Extract the [x, y] coordinate from the center of the cell holding the provided text.  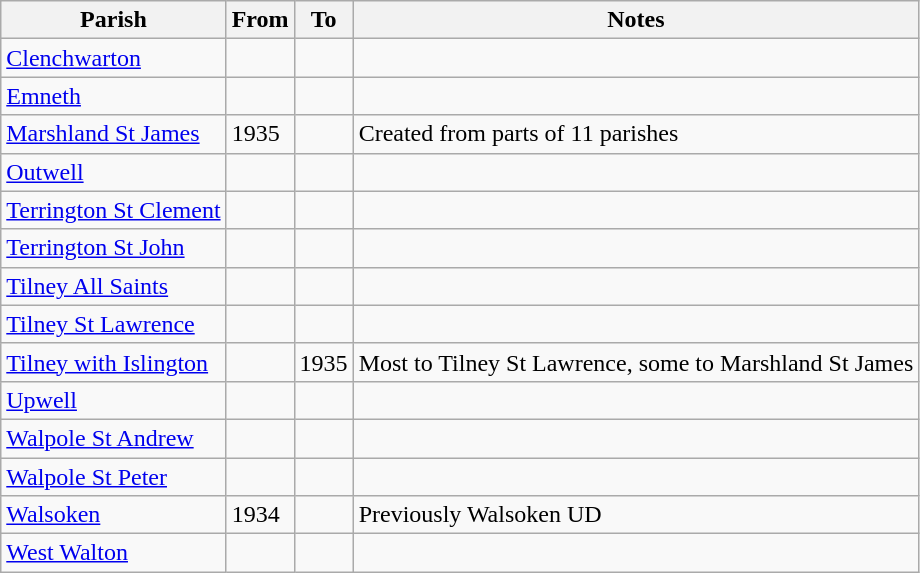
Outwell [114, 172]
Tilney with Islington [114, 362]
Walsoken [114, 515]
Terrington St John [114, 248]
Emneth [114, 96]
Created from parts of 11 parishes [636, 134]
Parish [114, 20]
Terrington St Clement [114, 210]
Previously Walsoken UD [636, 515]
Walpole St Andrew [114, 438]
Walpole St Peter [114, 477]
Tilney All Saints [114, 286]
Upwell [114, 400]
Clenchwarton [114, 58]
To [324, 20]
Notes [636, 20]
1934 [260, 515]
West Walton [114, 553]
From [260, 20]
Tilney St Lawrence [114, 324]
Most to Tilney St Lawrence, some to Marshland St James [636, 362]
Marshland St James [114, 134]
